Extract the (X, Y) coordinate from the center of the cell holding the provided text.  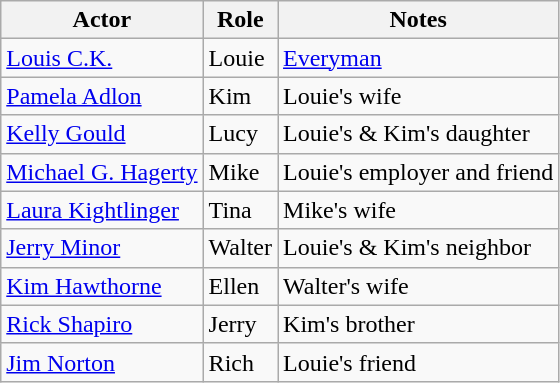
Kim's brother (418, 324)
Kim (240, 96)
Michael G. Hagerty (102, 172)
Kim Hawthorne (102, 286)
Louie's friend (418, 362)
Actor (102, 20)
Jim Norton (102, 362)
Louie's & Kim's neighbor (418, 248)
Mike (240, 172)
Tina (240, 210)
Laura Kightlinger (102, 210)
Louie's & Kim's daughter (418, 134)
Louie's wife (418, 96)
Role (240, 20)
Ellen (240, 286)
Pamela Adlon (102, 96)
Rich (240, 362)
Walter (240, 248)
Mike's wife (418, 210)
Notes (418, 20)
Everyman (418, 58)
Louie's employer and friend (418, 172)
Lucy (240, 134)
Rick Shapiro (102, 324)
Jerry (240, 324)
Louie (240, 58)
Louis C.K. (102, 58)
Jerry Minor (102, 248)
Kelly Gould (102, 134)
Walter's wife (418, 286)
